Provide the [X, Y] coordinate of the cell's center where the given text is located.  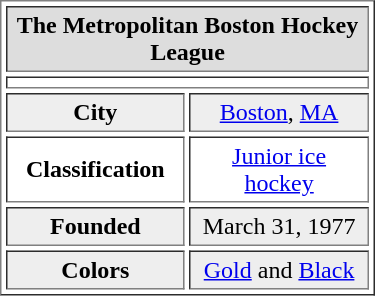
Gold and Black [279, 270]
March 31, 1977 [279, 226]
Classification [96, 169]
Founded [96, 226]
Colors [96, 270]
Junior ice hockey [279, 169]
The Metropolitan Boston Hockey League [188, 39]
Boston, MA [279, 112]
City [96, 112]
